Output the (X, Y) coordinate of the center of the cell containing the given text.  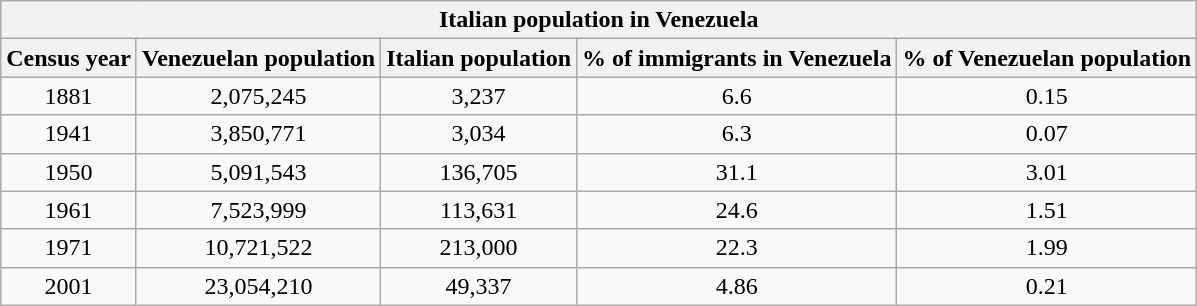
6.6 (737, 96)
1950 (69, 172)
23,054,210 (258, 286)
31.1 (737, 172)
2,075,245 (258, 96)
113,631 (479, 210)
24.6 (737, 210)
2001 (69, 286)
136,705 (479, 172)
22.3 (737, 248)
Venezuelan population (258, 58)
3,237 (479, 96)
Italian population in Venezuela (599, 20)
3,034 (479, 134)
1971 (69, 248)
Italian population (479, 58)
213,000 (479, 248)
% of Venezuelan population (1047, 58)
1881 (69, 96)
0.21 (1047, 286)
4.86 (737, 286)
0.15 (1047, 96)
6.3 (737, 134)
Census year (69, 58)
0.07 (1047, 134)
1961 (69, 210)
3.01 (1047, 172)
% of immigrants in Venezuela (737, 58)
1.51 (1047, 210)
10,721,522 (258, 248)
3,850,771 (258, 134)
7,523,999 (258, 210)
5,091,543 (258, 172)
1.99 (1047, 248)
1941 (69, 134)
49,337 (479, 286)
